Provide the (X, Y) coordinate of the cell's center where the given text is located.  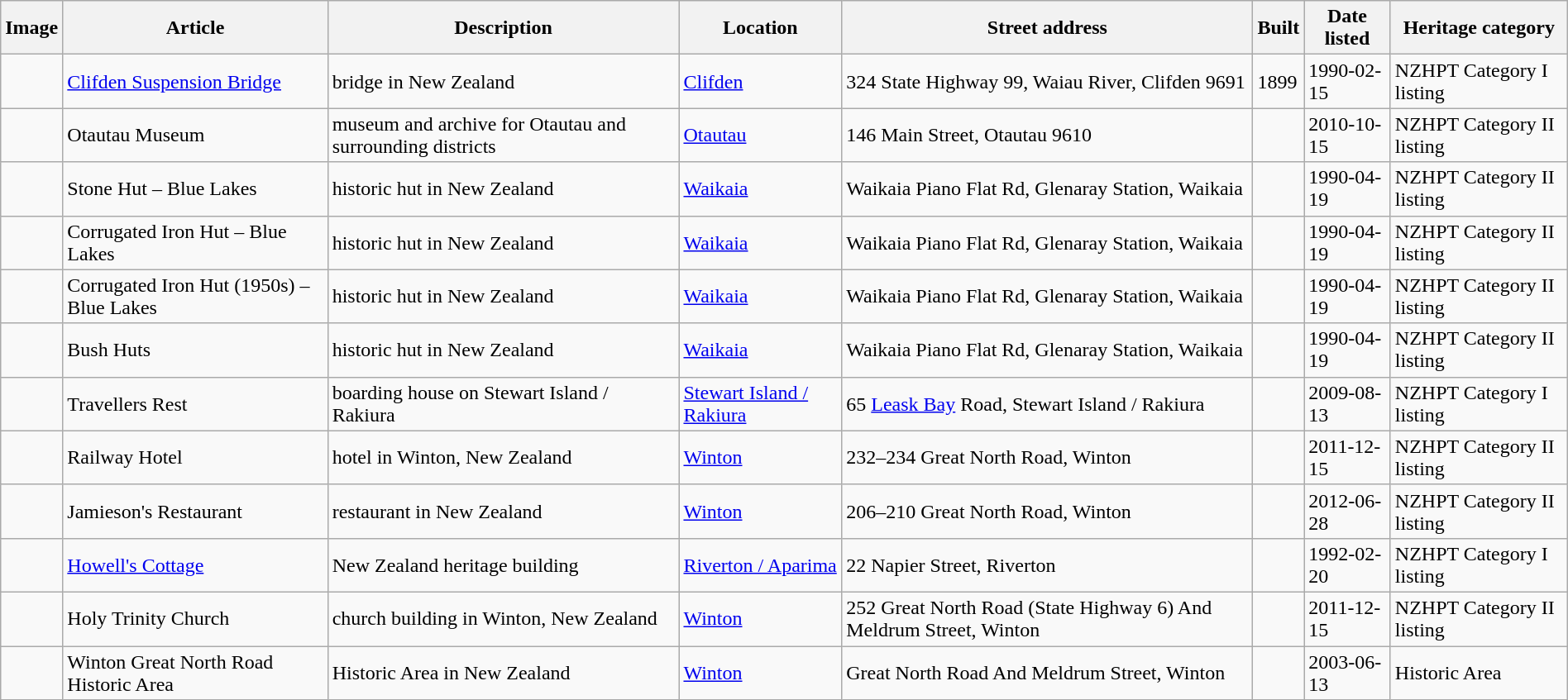
Clifden Suspension Bridge (195, 81)
Bush Huts (195, 350)
Stone Hut – Blue Lakes (195, 188)
Historic Area (1479, 673)
Date listed (1348, 28)
Holy Trinity Church (195, 618)
boarding house on Stewart Island / Rakiura (503, 403)
Stewart Island / Rakiura (761, 403)
Location (761, 28)
232–234 Great North Road, Winton (1047, 458)
Jamieson's Restaurant (195, 511)
restaurant in New Zealand (503, 511)
Railway Hotel (195, 458)
bridge in New Zealand (503, 81)
324 State Highway 99, Waiau River, Clifden 9691 (1047, 81)
Corrugated Iron Hut (1950s) – Blue Lakes (195, 296)
65 Leask Bay Road, Stewart Island / Rakiura (1047, 403)
museum and archive for Otautau and surrounding districts (503, 136)
1899 (1279, 81)
1990-02-15 (1348, 81)
1992-02-20 (1348, 565)
2003-06-13 (1348, 673)
Great North Road And Meldrum Street, Winton (1047, 673)
Street address (1047, 28)
Riverton / Aparima (761, 565)
Clifden (761, 81)
2012-06-28 (1348, 511)
2010-10-15 (1348, 136)
Built (1279, 28)
Heritage category (1479, 28)
Winton Great North Road Historic Area (195, 673)
Article (195, 28)
Travellers Rest (195, 403)
146 Main Street, Otautau 9610 (1047, 136)
22 Napier Street, Riverton (1047, 565)
New Zealand heritage building (503, 565)
206–210 Great North Road, Winton (1047, 511)
2009-08-13 (1348, 403)
church building in Winton, New Zealand (503, 618)
Corrugated Iron Hut – Blue Lakes (195, 243)
Historic Area in New Zealand (503, 673)
Otautau Museum (195, 136)
Description (503, 28)
Otautau (761, 136)
Image (31, 28)
252 Great North Road (State Highway 6) And Meldrum Street, Winton (1047, 618)
hotel in Winton, New Zealand (503, 458)
Howell's Cottage (195, 565)
